Return the (X, Y) coordinate for the center point of the cell that contains the specified text.  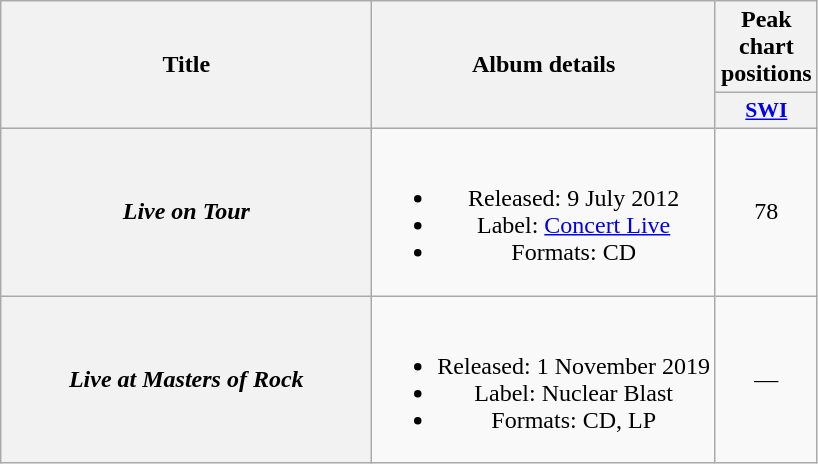
Live on Tour (186, 212)
Live at Masters of Rock (186, 380)
Released: 1 November 2019Label: Nuclear BlastFormats: CD, LP (544, 380)
Album details (544, 65)
SWI (766, 111)
— (766, 380)
Peak chart positions (766, 47)
Title (186, 65)
78 (766, 212)
Released: 9 July 2012Label: Concert LiveFormats: CD (544, 212)
